Pinpoint the cell where the given text exists, returning its [X, Y] midpoint coordinate. 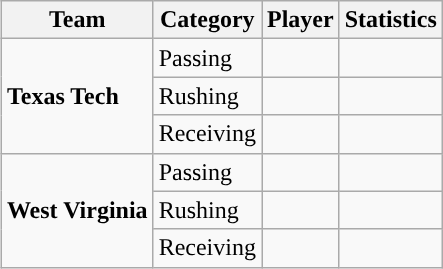
Category [207, 20]
Statistics [390, 20]
Texas Tech [77, 96]
Player [301, 20]
West Virginia [77, 210]
Team [77, 20]
